Pinpoint the cell where the given text exists, returning its [X, Y] midpoint coordinate. 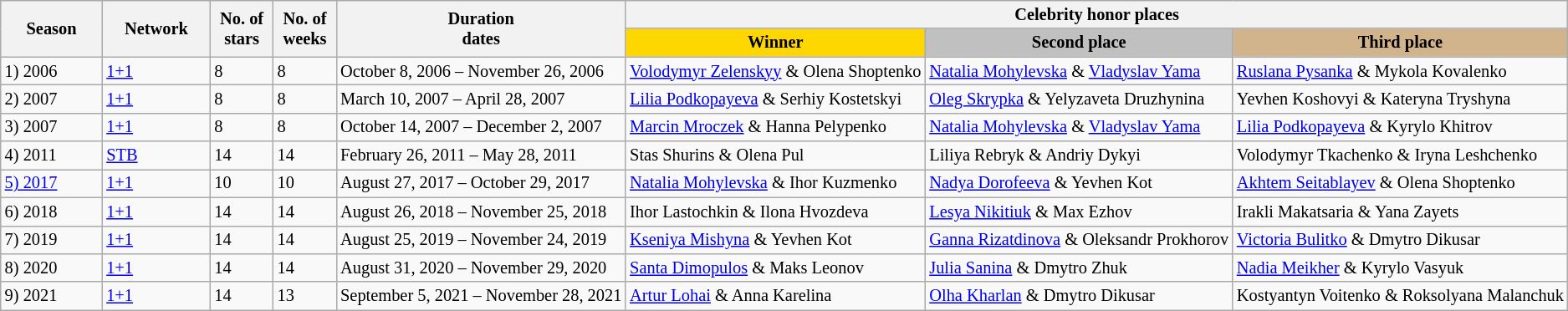
Julia Sanina & Dmytro Zhuk [1079, 268]
Second place [1079, 43]
Season [52, 28]
Natalia Mohylevska & Ihor Kuzmenko [775, 183]
6) 2018 [52, 212]
No. ofstars [241, 28]
9) 2021 [52, 296]
Victoria Bulitko & Dmytro Dikusar [1400, 240]
March 10, 2007 – April 28, 2007 [481, 99]
3) 2007 [52, 127]
Lilia Podkopayeva & Serhiy Kostetskyi [775, 99]
4) 2011 [52, 155]
Nadya Dorofeeva & Yevhen Kot [1079, 183]
Lilia Podkopayeva & Kyrylo Khitrov [1400, 127]
February 26, 2011 – May 28, 2011 [481, 155]
STB [156, 155]
2) 2007 [52, 99]
Winner [775, 43]
Nadia Meikher & Kyrylo Vasyuk [1400, 268]
No. ofweeks [304, 28]
Kseniya Mishyna & Yevhen Kot [775, 240]
October 8, 2006 – November 26, 2006 [481, 71]
Marcin Mroczek & Hanna Pelypenko [775, 127]
Ganna Rizatdinova & Oleksandr Prokhorov [1079, 240]
Santa Dimopulos & Maks Leonov [775, 268]
October 14, 2007 – December 2, 2007 [481, 127]
Liliya Rebryk & Andriy Dykyi [1079, 155]
Artur Lohai & Anna Karelina [775, 296]
1) 2006 [52, 71]
8) 2020 [52, 268]
Ruslana Pysanka & Mykola Kovalenko [1400, 71]
Duration dates [481, 28]
Kostyantyn Voitenko & Roksolyana Malanchuk [1400, 296]
Lesya Nikitiuk & Max Ezhov [1079, 212]
Irakli Makatsaria & Yana Zayets [1400, 212]
Volodymyr Tkachenko & Iryna Leshchenko [1400, 155]
Third place [1400, 43]
7) 2019 [52, 240]
Olha Kharlan & Dmytro Dikusar [1079, 296]
August 25, 2019 – November 24, 2019 [481, 240]
5) 2017 [52, 183]
August 26, 2018 – November 25, 2018 [481, 212]
Celebrity honor places [1097, 14]
August 27, 2017 – October 29, 2017 [481, 183]
Yevhen Koshovyi & Kateryna Tryshyna [1400, 99]
Volodymyr Zelenskyy & Olena Shoptenko [775, 71]
Ihor Lastochkin & Ilona Hvozdeva [775, 212]
Oleg Skrypka & Yelyzaveta Druzhynina [1079, 99]
September 5, 2021 – November 28, 2021 [481, 296]
Network [156, 28]
Akhtem Seitablayev & Olena Shoptenko [1400, 183]
August 31, 2020 – November 29, 2020 [481, 268]
13 [304, 296]
Stas Shurins & Olena Pul [775, 155]
